Provide the (X, Y) coordinate of the cell's center where the given text is located.  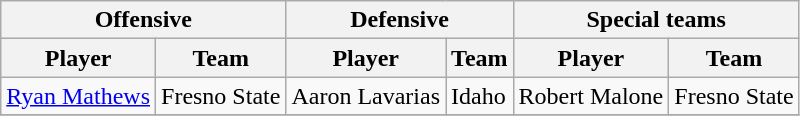
Idaho (480, 96)
Offensive (144, 20)
Special teams (656, 20)
Ryan Mathews (78, 96)
Robert Malone (591, 96)
Aaron Lavarias (366, 96)
Defensive (400, 20)
